Output the (x, y) coordinate of the center of the cell containing the given text.  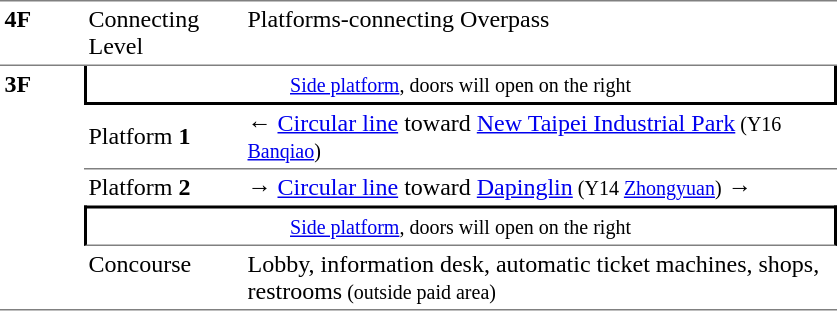
Lobby, information desk, automatic ticket machines, shops, restrooms (outside paid area) (540, 278)
Platform 1 (164, 137)
→ Circular line toward Dapinglin (Y14 Zhongyuan) → (540, 188)
Platform 2 (164, 188)
Platforms-connecting Overpass (540, 34)
3F (42, 188)
← Circular line toward New Taipei Industrial Park (Y16 Banqiao) (540, 137)
4F (42, 34)
Concourse (164, 278)
Connecting Level (164, 34)
